Determine the [X, Y] coordinate at the center of the cell enclosing the given text.  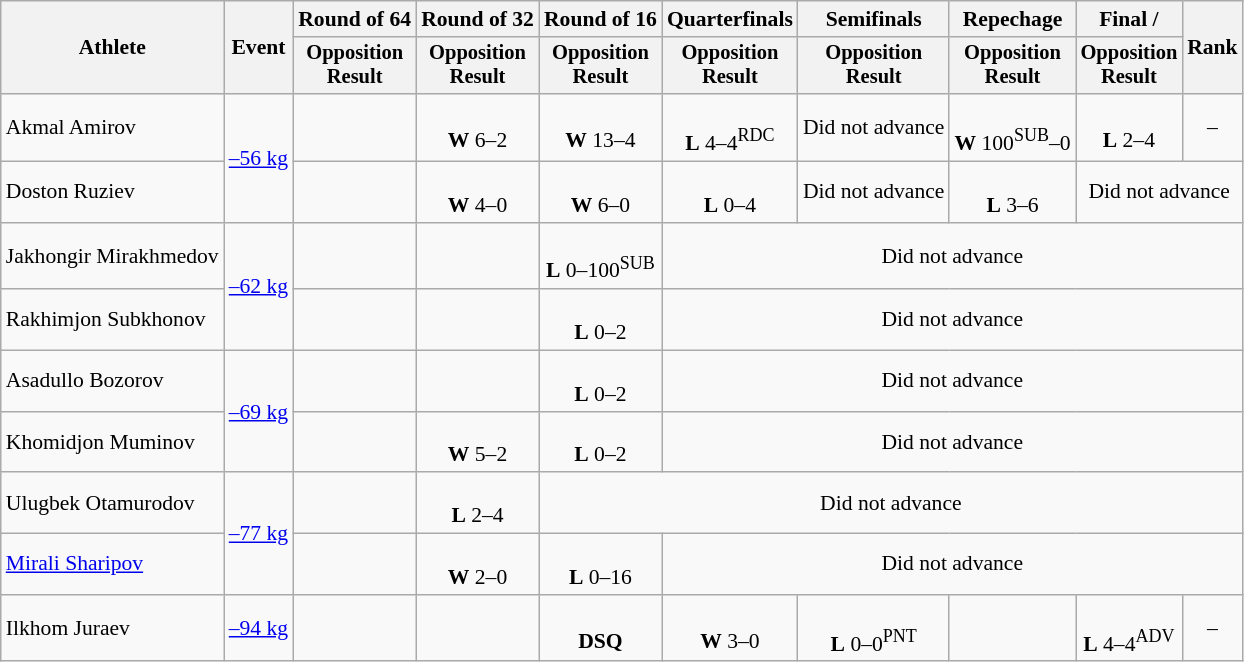
Quarterfinals [730, 19]
Rakhimjon Subkhonov [112, 320]
Jakhongir Mirakhmedov [112, 256]
Round of 32 [478, 19]
Event [258, 48]
Final / [1130, 19]
L 3–6 [1012, 192]
–94 kg [258, 628]
L 0–4 [730, 192]
Round of 16 [600, 19]
Repechage [1012, 19]
L 0–0PNT [874, 628]
W 4–0 [478, 192]
L 4–4RDC [730, 128]
W 2–0 [478, 564]
W 13–4 [600, 128]
Round of 64 [354, 19]
Asadullo Bozorov [112, 380]
Ilkhom Juraev [112, 628]
L 0–100SUB [600, 256]
Khomidjon Muminov [112, 442]
Semifinals [874, 19]
Doston Ruziev [112, 192]
W 3–0 [730, 628]
Rank [1212, 48]
Ulugbek Otamurodov [112, 504]
W 100SUB–0 [1012, 128]
W 5–2 [478, 442]
L 0–16 [600, 564]
–69 kg [258, 411]
W 6–0 [600, 192]
W 6–2 [478, 128]
Athlete [112, 48]
Mirali Sharipov [112, 564]
–62 kg [258, 286]
–77 kg [258, 534]
L 4–4ADV [1130, 628]
Akmal Amirov [112, 128]
DSQ [600, 628]
–56 kg [258, 158]
